Search for the cell housing the specified text and yield its (x, y) center coordinate. 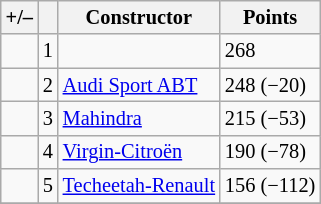
5 (48, 186)
2 (48, 85)
3 (48, 118)
248 (−20) (270, 85)
156 (−112) (270, 186)
Mahindra (139, 118)
268 (270, 51)
Constructor (139, 17)
215 (−53) (270, 118)
Audi Sport ABT (139, 85)
Virgin-Citroën (139, 152)
190 (−78) (270, 152)
+/– (20, 17)
1 (48, 51)
4 (48, 152)
Techeetah-Renault (139, 186)
Points (270, 17)
